Locate the cell with the specified text and output its (X, Y) center coordinate. 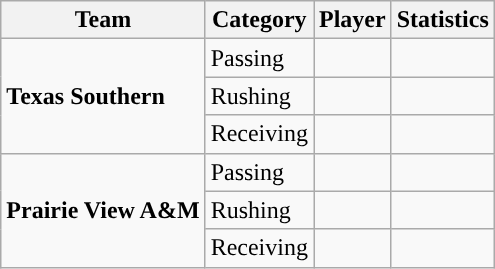
Category (259, 20)
Player (353, 20)
Statistics (442, 20)
Prairie View A&M (103, 210)
Texas Southern (103, 96)
Team (103, 20)
